Return the [x, y] coordinate for the center point of the cell that contains the specified text.  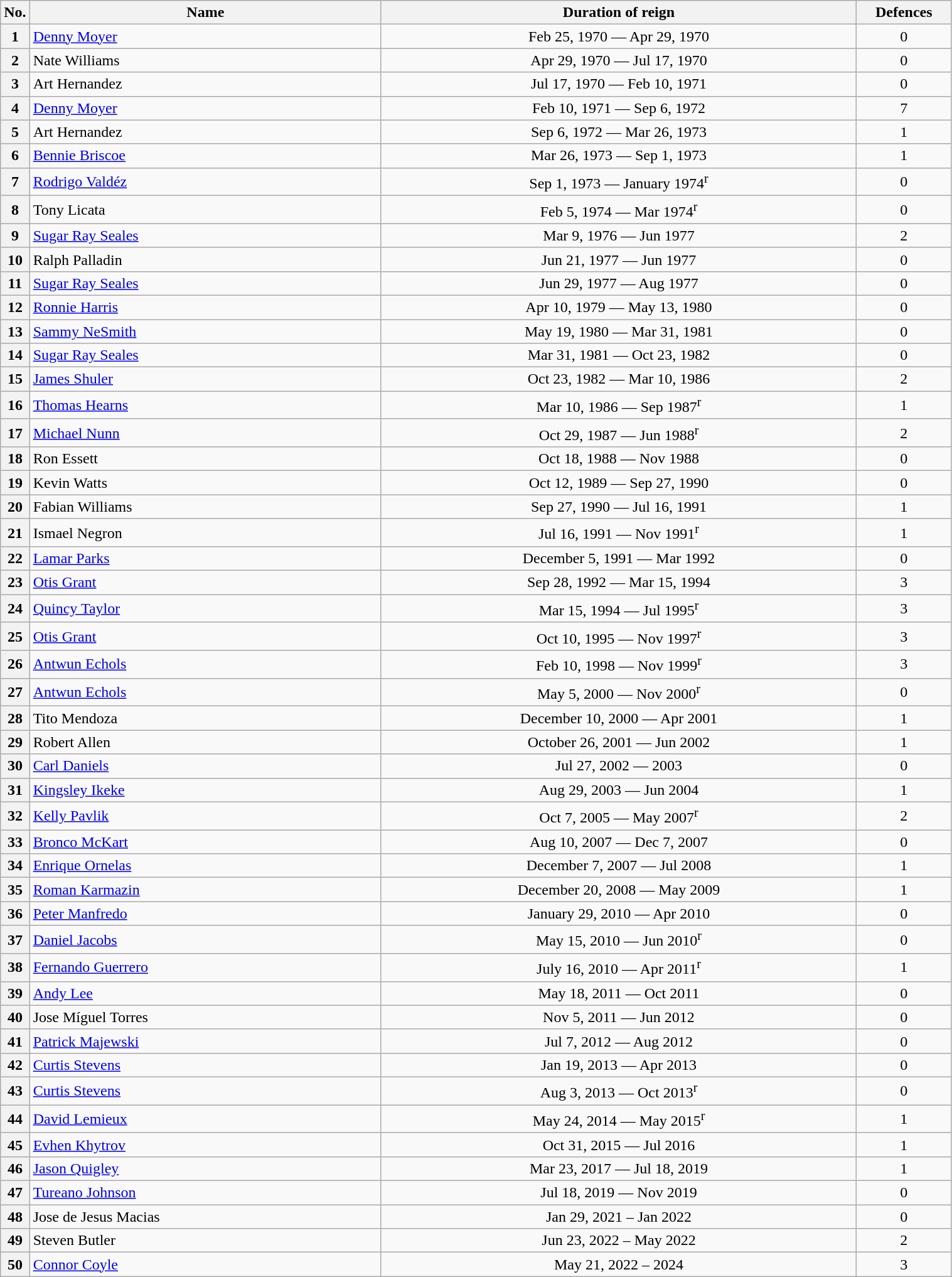
No. [15, 13]
January 29, 2010 — Apr 2010 [619, 913]
Oct 18, 1988 — Nov 1988 [619, 459]
May 19, 1980 — Mar 31, 1981 [619, 331]
Feb 5, 1974 — Mar 1974r [619, 210]
34 [15, 866]
Lamar Parks [205, 559]
Jason Quigley [205, 1169]
35 [15, 890]
8 [15, 210]
October 26, 2001 — Jun 2002 [619, 742]
Tito Mendoza [205, 718]
Sep 1, 1973 — January 1974r [619, 182]
13 [15, 331]
28 [15, 718]
Name [205, 13]
Andy Lee [205, 993]
Oct 29, 1987 — Jun 1988r [619, 433]
Oct 23, 1982 — Mar 10, 1986 [619, 379]
Sep 6, 1972 — Mar 26, 1973 [619, 132]
11 [15, 283]
Sep 28, 1992 — Mar 15, 1994 [619, 583]
May 18, 2011 — Oct 2011 [619, 993]
Sep 27, 1990 — Jul 16, 1991 [619, 507]
46 [15, 1169]
29 [15, 742]
Evhen Khytrov [205, 1145]
15 [15, 379]
Oct 12, 1989 — Sep 27, 1990 [619, 483]
Steven Butler [205, 1241]
May 24, 2014 — May 2015r [619, 1119]
Apr 29, 1970 — Jul 17, 1970 [619, 60]
Rodrigo Valdéz [205, 182]
Aug 29, 2003 — Jun 2004 [619, 790]
Mar 26, 1973 — Sep 1, 1973 [619, 156]
6 [15, 156]
December 20, 2008 — May 2009 [619, 890]
Duration of reign [619, 13]
10 [15, 259]
45 [15, 1145]
44 [15, 1119]
42 [15, 1065]
James Shuler [205, 379]
Jul 7, 2012 — Aug 2012 [619, 1041]
Mar 15, 1994 — Jul 1995r [619, 609]
Robert Allen [205, 742]
Aug 3, 2013 — Oct 2013r [619, 1091]
Kevin Watts [205, 483]
43 [15, 1091]
9 [15, 235]
22 [15, 559]
39 [15, 993]
May 21, 2022 – 2024 [619, 1264]
23 [15, 583]
Fabian Williams [205, 507]
36 [15, 913]
Feb 10, 1971 — Sep 6, 1972 [619, 108]
25 [15, 637]
Jul 18, 2019 — Nov 2019 [619, 1193]
David Lemieux [205, 1119]
Sammy NeSmith [205, 331]
27 [15, 692]
Bronco McKart [205, 842]
41 [15, 1041]
Oct 31, 2015 — Jul 2016 [619, 1145]
December 10, 2000 — Apr 2001 [619, 718]
Connor Coyle [205, 1264]
Patrick Majewski [205, 1041]
Jul 27, 2002 — 2003 [619, 766]
Mar 10, 1986 — Sep 1987r [619, 406]
Jun 21, 1977 — Jun 1977 [619, 259]
Enrique Ornelas [205, 866]
Nate Williams [205, 60]
31 [15, 790]
Oct 7, 2005 — May 2007r [619, 816]
21 [15, 532]
18 [15, 459]
Ron Essett [205, 459]
38 [15, 968]
Mar 31, 1981 — Oct 23, 1982 [619, 355]
Quincy Taylor [205, 609]
Feb 10, 1998 — Nov 1999r [619, 664]
33 [15, 842]
20 [15, 507]
Daniel Jacobs [205, 939]
19 [15, 483]
26 [15, 664]
December 5, 1991 — Mar 1992 [619, 559]
Ralph Palladin [205, 259]
Feb 25, 1970 — Apr 29, 1970 [619, 36]
Tureano Johnson [205, 1193]
Tony Licata [205, 210]
16 [15, 406]
Roman Karmazin [205, 890]
Jun 29, 1977 — Aug 1977 [619, 283]
37 [15, 939]
Carl Daniels [205, 766]
Aug 10, 2007 — Dec 7, 2007 [619, 842]
Oct 10, 1995 — Nov 1997r [619, 637]
Jan 29, 2021 – Jan 2022 [619, 1217]
Fernando Guerrero [205, 968]
Jun 23, 2022 – May 2022 [619, 1241]
July 16, 2010 — Apr 2011r [619, 968]
12 [15, 307]
32 [15, 816]
Jose de Jesus Macias [205, 1217]
47 [15, 1193]
Peter Manfredo [205, 913]
Ismael Negron [205, 532]
Jan 19, 2013 — Apr 2013 [619, 1065]
Jose Míguel Torres [205, 1017]
Nov 5, 2011 — Jun 2012 [619, 1017]
48 [15, 1217]
Thomas Hearns [205, 406]
Michael Nunn [205, 433]
Apr 10, 1979 — May 13, 1980 [619, 307]
40 [15, 1017]
5 [15, 132]
May 5, 2000 — Nov 2000r [619, 692]
17 [15, 433]
May 15, 2010 — Jun 2010r [619, 939]
49 [15, 1241]
4 [15, 108]
Mar 9, 1976 — Jun 1977 [619, 235]
Kingsley Ikeke [205, 790]
Defences [904, 13]
December 7, 2007 — Jul 2008 [619, 866]
Ronnie Harris [205, 307]
Bennie Briscoe [205, 156]
30 [15, 766]
Jul 16, 1991 — Nov 1991r [619, 532]
Kelly Pavlik [205, 816]
14 [15, 355]
24 [15, 609]
50 [15, 1264]
Jul 17, 1970 — Feb 10, 1971 [619, 84]
Mar 23, 2017 — Jul 18, 2019 [619, 1169]
